From the cell containing the given text, extract its center point as [X, Y] coordinate. 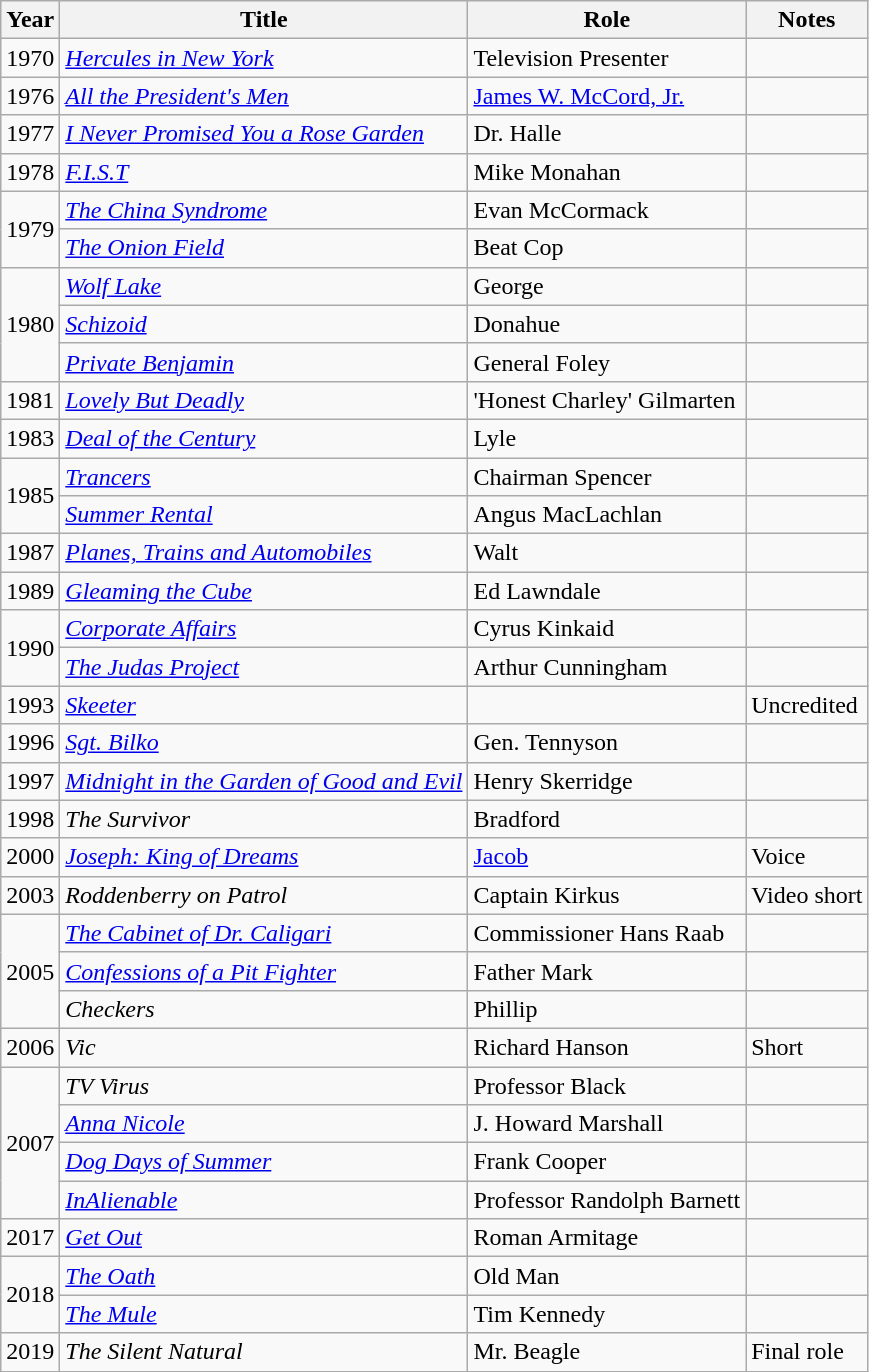
Trancers [264, 477]
Deal of the Century [264, 438]
2018 [30, 1295]
Summer Rental [264, 515]
Lovely But Deadly [264, 400]
Vic [264, 1047]
Old Man [607, 1276]
1983 [30, 438]
1990 [30, 648]
Roddenberry on Patrol [264, 895]
2006 [30, 1047]
Year [30, 20]
1987 [30, 553]
Beat Cop [607, 248]
1985 [30, 496]
The Judas Project [264, 667]
Captain Kirkus [607, 895]
Donahue [607, 324]
1979 [30, 229]
Evan McCormack [607, 210]
1980 [30, 324]
Corporate Affairs [264, 629]
2007 [30, 1142]
George [607, 286]
The Silent Natural [264, 1352]
Bradford [607, 819]
Henry Skerridge [607, 781]
James W. McCord, Jr. [607, 96]
Gleaming the Cube [264, 591]
Wolf Lake [264, 286]
'Honest Charley' Gilmarten [607, 400]
Ed Lawndale [607, 591]
Lyle [607, 438]
2003 [30, 895]
The Mule [264, 1314]
The Cabinet of Dr. Caligari [264, 933]
Hercules in New York [264, 58]
The Onion Field [264, 248]
Professor Randolph Barnett [607, 1200]
Professor Black [607, 1085]
Cyrus Kinkaid [607, 629]
Sgt. Bilko [264, 743]
Tim Kennedy [607, 1314]
J. Howard Marshall [607, 1124]
The China Syndrome [264, 210]
Midnight in the Garden of Good and Evil [264, 781]
Uncredited [807, 705]
Chairman Spencer [607, 477]
Mr. Beagle [607, 1352]
1996 [30, 743]
Private Benjamin [264, 362]
1993 [30, 705]
1981 [30, 400]
TV Virus [264, 1085]
Video short [807, 895]
Checkers [264, 1009]
Jacob [607, 857]
Arthur Cunningham [607, 667]
InAlienable [264, 1200]
2017 [30, 1238]
Joseph: King of Dreams [264, 857]
Get Out [264, 1238]
Gen. Tennyson [607, 743]
Phillip [607, 1009]
Angus MacLachlan [607, 515]
2000 [30, 857]
Father Mark [607, 971]
Richard Hanson [607, 1047]
Final role [807, 1352]
The Oath [264, 1276]
I Never Promised You a Rose Garden [264, 134]
Skeeter [264, 705]
Dr. Halle [607, 134]
1978 [30, 172]
2005 [30, 971]
1970 [30, 58]
Short [807, 1047]
All the President's Men [264, 96]
Television Presenter [607, 58]
Role [607, 20]
Frank Cooper [607, 1162]
Mike Monahan [607, 172]
Title [264, 20]
1977 [30, 134]
Roman Armitage [607, 1238]
2019 [30, 1352]
Walt [607, 553]
Planes, Trains and Automobiles [264, 553]
Voice [807, 857]
Dog Days of Summer [264, 1162]
Notes [807, 20]
1989 [30, 591]
The Survivor [264, 819]
Commissioner Hans Raab [607, 933]
1997 [30, 781]
F.I.S.T [264, 172]
Confessions of a Pit Fighter [264, 971]
Schizoid [264, 324]
General Foley [607, 362]
Anna Nicole [264, 1124]
1976 [30, 96]
1998 [30, 819]
